Determine the [X, Y] coordinate at the center of the cell enclosing the given text.  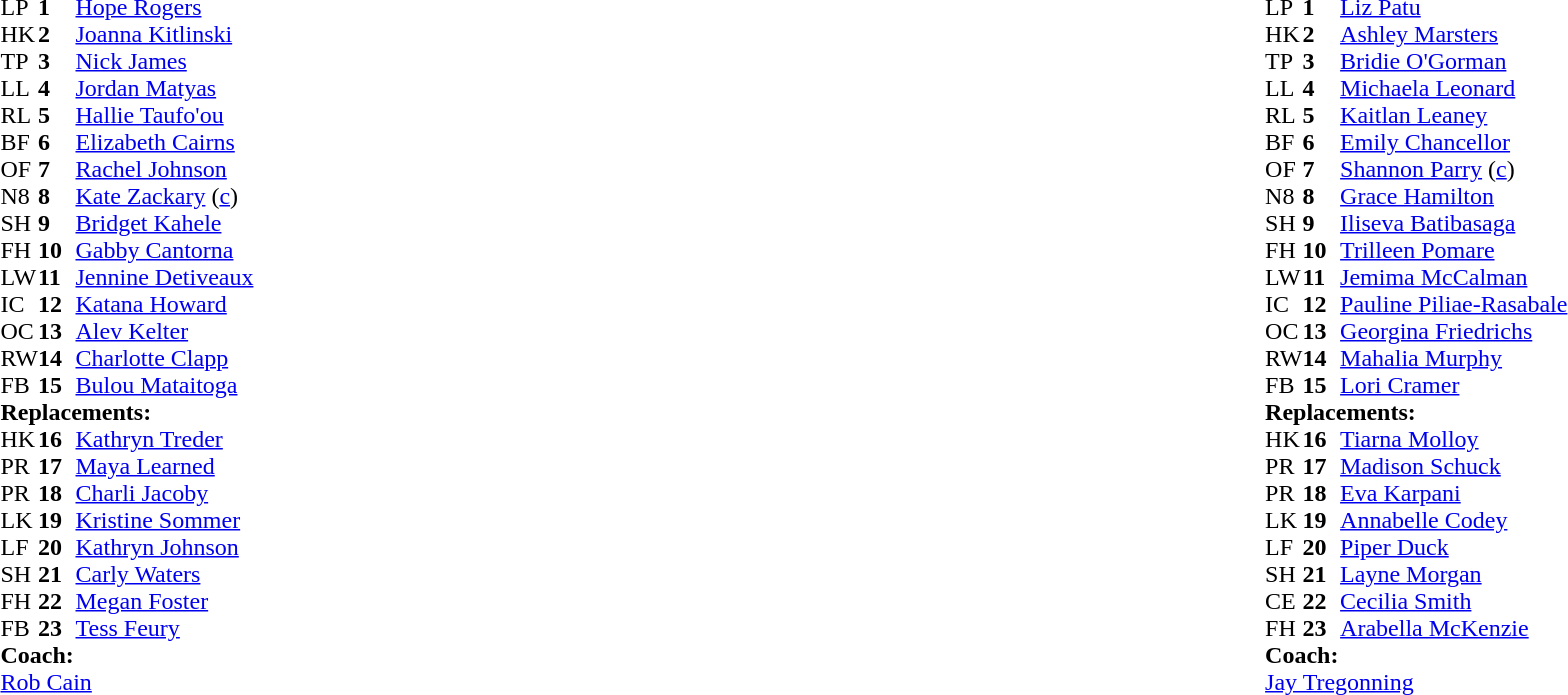
Bridget Kahele [165, 224]
Ashley Marsters [1453, 34]
CE [1284, 602]
Trilleen Pomare [1453, 250]
Jordan Matyas [165, 88]
Annabelle Codey [1453, 520]
Joanna Kitlinski [165, 34]
Gabby Cantorna [165, 250]
Maya Learned [165, 466]
Iliseva Batibasaga [1453, 224]
Kristine Sommer [165, 520]
Kathryn Treder [165, 440]
Grace Hamilton [1453, 196]
Megan Foster [165, 602]
Georgina Friedrichs [1453, 332]
Kaitlan Leaney [1453, 116]
Jay Tregonning [1416, 682]
Eva Karpani [1453, 494]
Michaela Leonard [1453, 88]
Bridie O'Gorman [1453, 62]
Piper Duck [1453, 548]
Alev Kelter [165, 332]
Madison Schuck [1453, 466]
Nick James [165, 62]
Mahalia Murphy [1453, 358]
Jemima McCalman [1453, 278]
Hallie Taufo'ou [165, 116]
Bulou Mataitoga [165, 386]
Jennine Detiveaux [165, 278]
Lori Cramer [1453, 386]
Rob Cain [126, 682]
Elizabeth Cairns [165, 142]
Shannon Parry (c) [1453, 170]
Tess Feury [165, 628]
Charlotte Clapp [165, 358]
Kathryn Johnson [165, 548]
Carly Waters [165, 574]
Cecilia Smith [1453, 602]
Layne Morgan [1453, 574]
Katana Howard [165, 304]
Pauline Piliae-Rasabale [1453, 304]
Charli Jacoby [165, 494]
Arabella McKenzie [1453, 628]
Rachel Johnson [165, 170]
Emily Chancellor [1453, 142]
Tiarna Molloy [1453, 440]
Kate Zackary (c) [165, 196]
